Return the (X, Y) coordinate for the center point of the cell that contains the specified text.  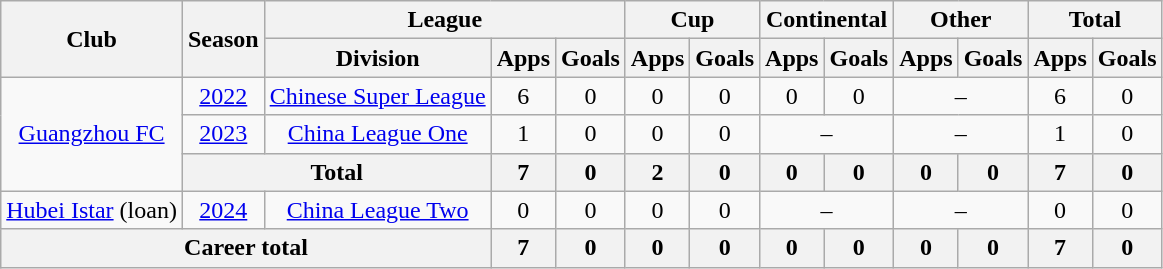
Season (223, 39)
League (444, 20)
Division (378, 58)
2 (657, 172)
China League Two (378, 210)
Club (92, 39)
Guangzhou FC (92, 134)
Hubei Istar (loan) (92, 210)
Career total (246, 248)
2023 (223, 134)
China League One (378, 134)
Cup (692, 20)
2024 (223, 210)
2022 (223, 96)
Continental (827, 20)
Other (961, 20)
Chinese Super League (378, 96)
